Search for the cell housing the specified text and yield its (x, y) center coordinate. 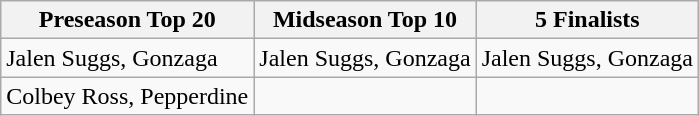
5 Finalists (587, 20)
Midseason Top 10 (365, 20)
Colbey Ross, Pepperdine (128, 96)
Preseason Top 20 (128, 20)
